Determine the [X, Y] coordinate at the center of the cell enclosing the given text.  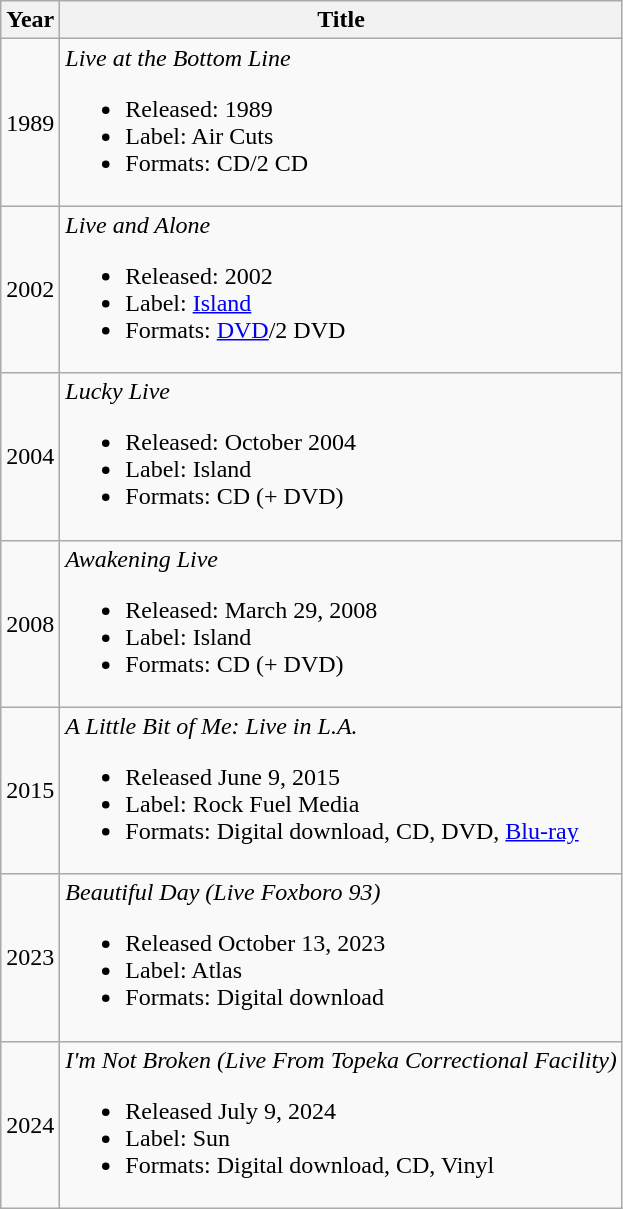
A Little Bit of Me: Live in L.A.Released June 9, 2015Label: Rock Fuel MediaFormats: Digital download, CD, DVD, Blu-ray [342, 790]
Awakening LiveReleased: March 29, 2008Label: IslandFormats: CD (+ DVD) [342, 624]
Lucky LiveReleased: October 2004Label: IslandFormats: CD (+ DVD) [342, 456]
I'm Not Broken (Live From Topeka Correctional Facility)Released July 9, 2024Label: SunFormats: Digital download, CD, Vinyl [342, 1124]
2004 [30, 456]
Beautiful Day (Live Foxboro 93)Released October 13, 2023Label: AtlasFormats: Digital download [342, 958]
2024 [30, 1124]
Title [342, 20]
2015 [30, 790]
1989 [30, 122]
Live at the Bottom LineReleased: 1989Label: Air CutsFormats: CD/2 CD [342, 122]
Live and AloneReleased: 2002Label: IslandFormats: DVD/2 DVD [342, 290]
2002 [30, 290]
2008 [30, 624]
Year [30, 20]
2023 [30, 958]
